Scan for the cell matching the given text and deliver its (X, Y) coordinate at center. 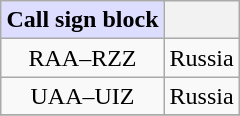
Call sign block (82, 20)
RAA–RZZ (82, 58)
UAA–UIZ (82, 96)
